Output the [X, Y] coordinate of the center of the cell containing the given text.  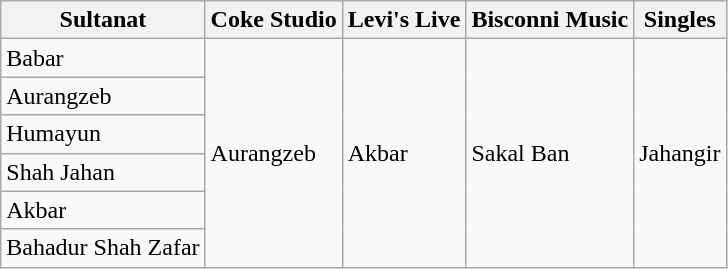
Bisconni Music [550, 20]
Singles [680, 20]
Shah Jahan [103, 172]
Bahadur Shah Zafar [103, 248]
Jahangir [680, 153]
Babar [103, 58]
Coke Studio [274, 20]
Levi's Live [404, 20]
Sultanat [103, 20]
Humayun [103, 134]
Sakal Ban [550, 153]
